Detect which cell encompasses the target text, then output its [X, Y] center coordinate. 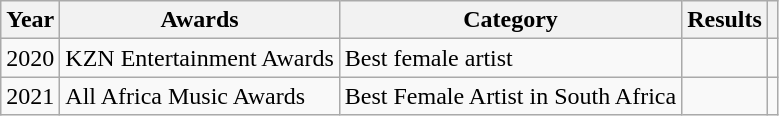
Results [725, 20]
2021 [30, 96]
Best Female Artist in South Africa [510, 96]
Best female artist [510, 58]
Category [510, 20]
All Africa Music Awards [200, 96]
2020 [30, 58]
Awards [200, 20]
Year [30, 20]
KZN Entertainment Awards [200, 58]
